Extract the [X, Y] coordinate from the center of the cell holding the provided text.  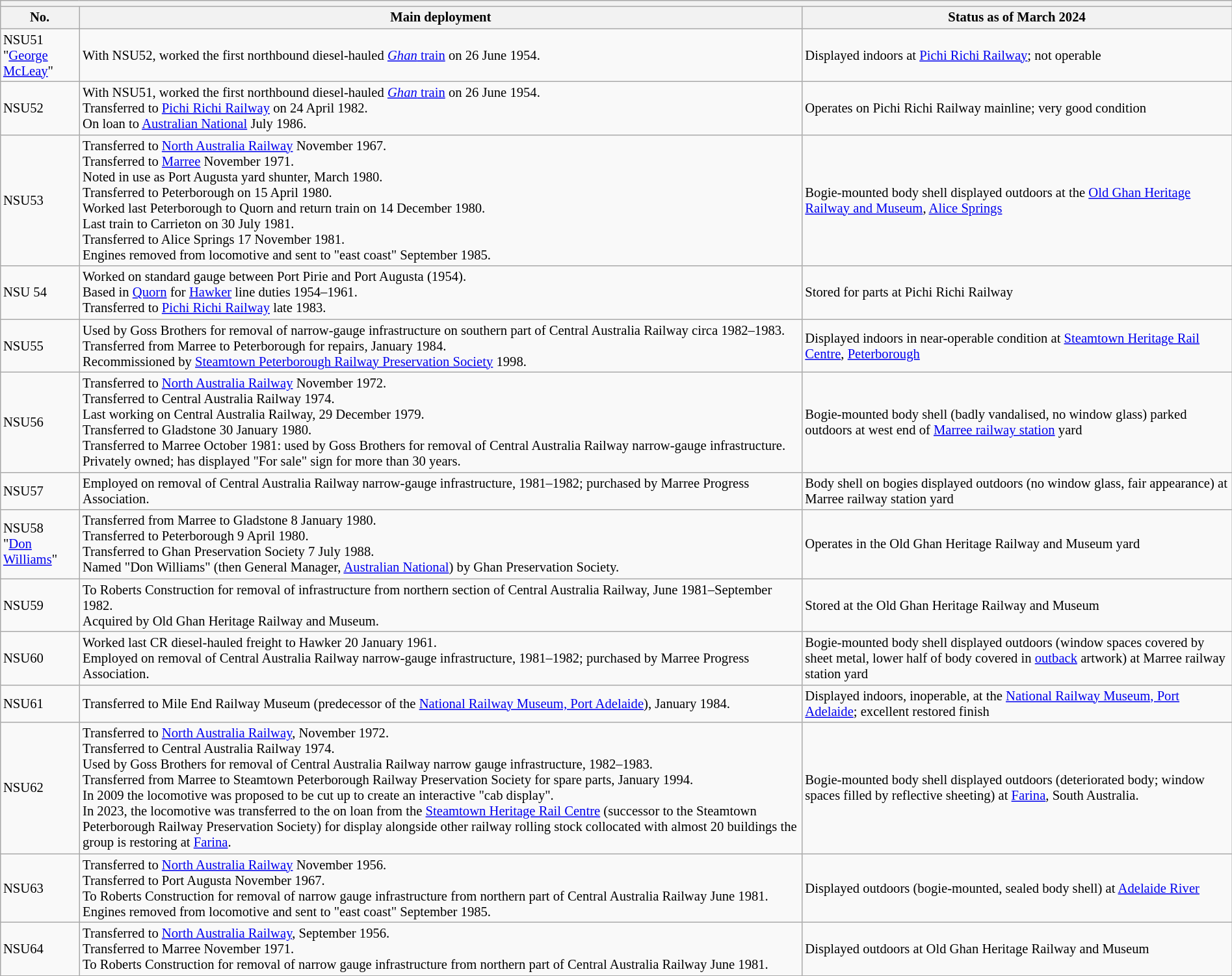
Employed on removal of Central Australia Railway narrow-gauge infrastructure, 1981–1982; purchased by Marree Progress Association. [441, 491]
NSU63 [40, 888]
NSU55 [40, 346]
Displayed indoors at Pichi Richi Railway; not operable [1017, 55]
NSU62 [40, 788]
NSU53 [40, 200]
Main deployment [441, 18]
Displayed outdoors (bogie-mounted, sealed body shell) at Adelaide River [1017, 888]
Displayed outdoors at Old Ghan Heritage Railway and Museum [1017, 949]
NSU60 [40, 659]
Stored for parts at Pichi Richi Railway [1017, 293]
NSU61 [40, 704]
Bogie-mounted body shell displayed outdoors at the Old Ghan Heritage Railway and Museum, Alice Springs [1017, 200]
Displayed indoors, inoperable, at the National Railway Museum, Port Adelaide; excellent restored finish [1017, 704]
NSU 54 [40, 293]
NSU59 [40, 605]
NSU51"George McLeay" [40, 55]
Stored at the Old Ghan Heritage Railway and Museum [1017, 605]
With NSU52, worked the first northbound diesel-hauled Ghan train on 26 June 1954. [441, 55]
Operates in the Old Ghan Heritage Railway and Museum yard [1017, 544]
NSU56 [40, 423]
Transferred to Mile End Railway Museum (predecessor of the National Railway Museum, Port Adelaide), January 1984. [441, 704]
No. [40, 18]
NSU57 [40, 491]
Bogie-mounted body shell displayed outdoors (deteriorated body; window spaces filled by reflective sheeting) at Farina, South Australia. [1017, 788]
Displayed indoors in near-operable condition at Steamtown Heritage Rail Centre, Peterborough [1017, 346]
Bogie-mounted body shell (badly vandalised, no window glass) parked outdoors at west end of Marree railway station yard [1017, 423]
Status as of March 2024 [1017, 18]
NSU58"Don Williams" [40, 544]
Body shell on bogies displayed outdoors (no window glass, fair appearance) at Marree railway station yard [1017, 491]
Operates on Pichi Richi Railway mainline; very good condition [1017, 109]
NSU64 [40, 949]
NSU52 [40, 109]
